Search for the cell housing the specified text and yield its (X, Y) center coordinate. 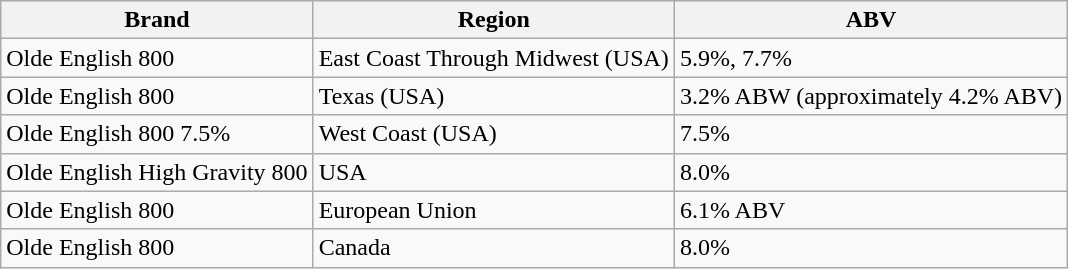
ABV (870, 20)
3.2% ABW (approximately 4.2% ABV) (870, 96)
Olde English High Gravity 800 (157, 172)
7.5% (870, 134)
5.9%, 7.7% (870, 58)
Texas (USA) (494, 96)
East Coast Through Midwest (USA) (494, 58)
Brand (157, 20)
West Coast (USA) (494, 134)
Region (494, 20)
Canada (494, 248)
Olde English 800 7.5% (157, 134)
European Union (494, 210)
6.1% ABV (870, 210)
USA (494, 172)
